Find where the given text appears and provide that cell's center as (X, Y) coordinate. 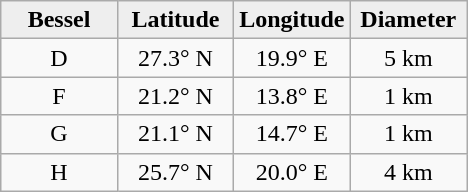
Latitude (175, 20)
19.9° E (292, 58)
20.0° E (292, 172)
27.3° N (175, 58)
F (59, 96)
5 km (408, 58)
21.1° N (175, 134)
14.7° E (292, 134)
13.8° E (292, 96)
H (59, 172)
4 km (408, 172)
25.7° N (175, 172)
21.2° N (175, 96)
G (59, 134)
Diameter (408, 20)
Longitude (292, 20)
D (59, 58)
Bessel (59, 20)
